For the text-containing cell, return its midpoint in (X, Y) coordinate format. 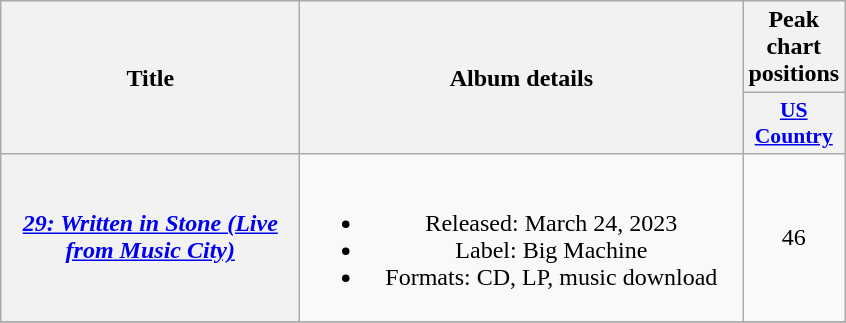
29: Written in Stone (Live from Music City) (150, 238)
Title (150, 78)
Album details (522, 78)
Released: March 24, 2023Label: Big MachineFormats: CD, LP, music download (522, 238)
USCountry (794, 124)
46 (794, 238)
Peakchartpositions (794, 47)
